Scan for the cell matching the given text and deliver its (x, y) coordinate at center. 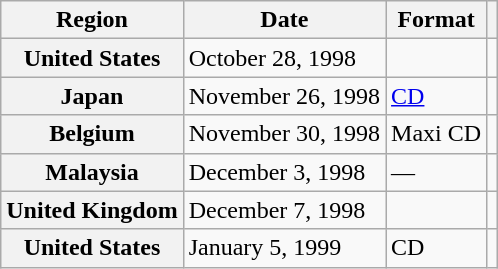
— (436, 172)
January 5, 1999 (284, 248)
Region (92, 20)
November 30, 1998 (284, 134)
United Kingdom (92, 210)
Japan (92, 96)
Format (436, 20)
Malaysia (92, 172)
Belgium (92, 134)
December 7, 1998 (284, 210)
Date (284, 20)
Maxi CD (436, 134)
November 26, 1998 (284, 96)
October 28, 1998 (284, 58)
December 3, 1998 (284, 172)
